Return the [x, y] coordinate for the center point of the cell that contains the specified text.  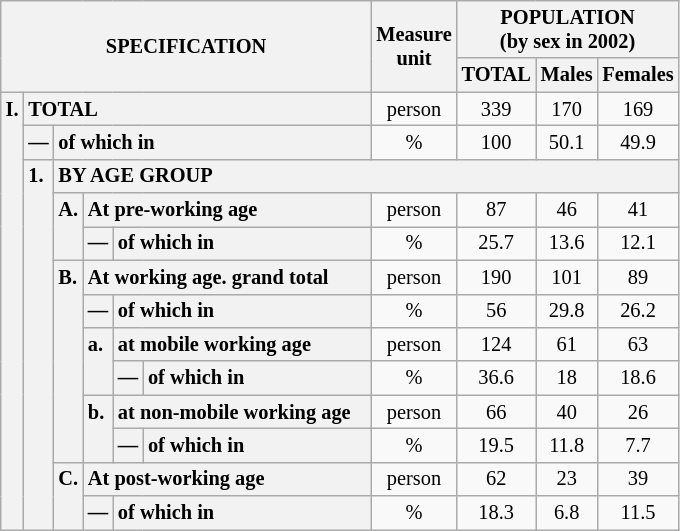
63 [638, 344]
I. [12, 311]
26.2 [638, 311]
at mobile working age [242, 344]
11.5 [638, 513]
170 [567, 109]
56 [496, 311]
11.8 [567, 445]
62 [496, 479]
50.1 [567, 142]
6.8 [567, 513]
41 [638, 210]
A. [68, 226]
25.7 [496, 243]
100 [496, 142]
b. [98, 428]
49.9 [638, 142]
At pre-working age [227, 210]
At post-working age [227, 479]
at non-mobile working age [242, 412]
339 [496, 109]
26 [638, 412]
At working age. grand total [227, 277]
40 [567, 412]
87 [496, 210]
7.7 [638, 445]
B. [68, 361]
Measure unit [414, 46]
18 [567, 378]
18.6 [638, 378]
12.1 [638, 243]
61 [567, 344]
a. [98, 360]
Males [567, 75]
18.3 [496, 513]
124 [496, 344]
101 [567, 277]
Females [638, 75]
36.6 [496, 378]
BY AGE GROUP [366, 176]
1. [38, 344]
29.8 [567, 311]
39 [638, 479]
13.6 [567, 243]
169 [638, 109]
190 [496, 277]
C. [68, 496]
19.5 [496, 445]
SPECIFICATION [186, 46]
46 [567, 210]
POPULATION (by sex in 2002) [568, 29]
66 [496, 412]
89 [638, 277]
23 [567, 479]
